Provide the [x, y] coordinate of the cell's center where the given text is located.  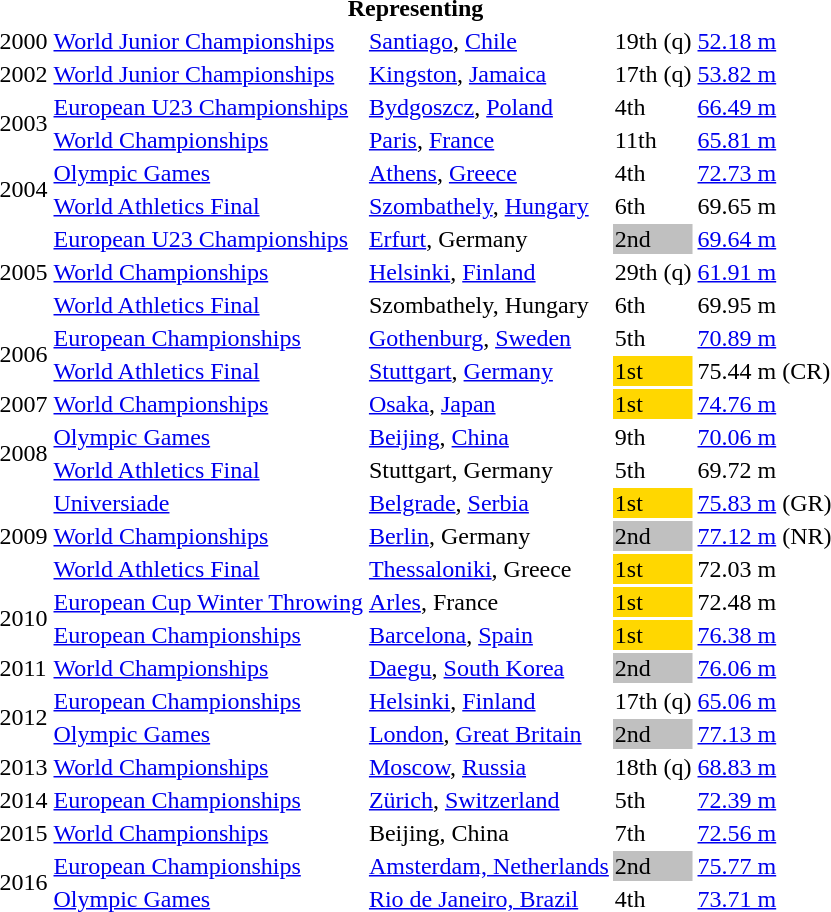
Berlin, Germany [488, 536]
Amsterdam, Netherlands [488, 866]
Moscow, Russia [488, 767]
London, Great Britain [488, 734]
Athens, Greece [488, 173]
Arles, France [488, 602]
7th [653, 833]
Santiago, Chile [488, 41]
Erfurt, Germany [488, 239]
Barcelona, Spain [488, 635]
Belgrade, Serbia [488, 503]
Zürich, Switzerland [488, 800]
Kingston, Jamaica [488, 74]
Bydgoszcz, Poland [488, 107]
Universiade [208, 503]
9th [653, 437]
Gothenburg, Sweden [488, 338]
Daegu, South Korea [488, 668]
Thessaloniki, Greece [488, 569]
29th (q) [653, 272]
European Cup Winter Throwing [208, 602]
Paris, France [488, 140]
Osaka, Japan [488, 404]
18th (q) [653, 767]
19th (q) [653, 41]
11th [653, 140]
